Provide the (X, Y) coordinate of the cell's center where the given text is located.  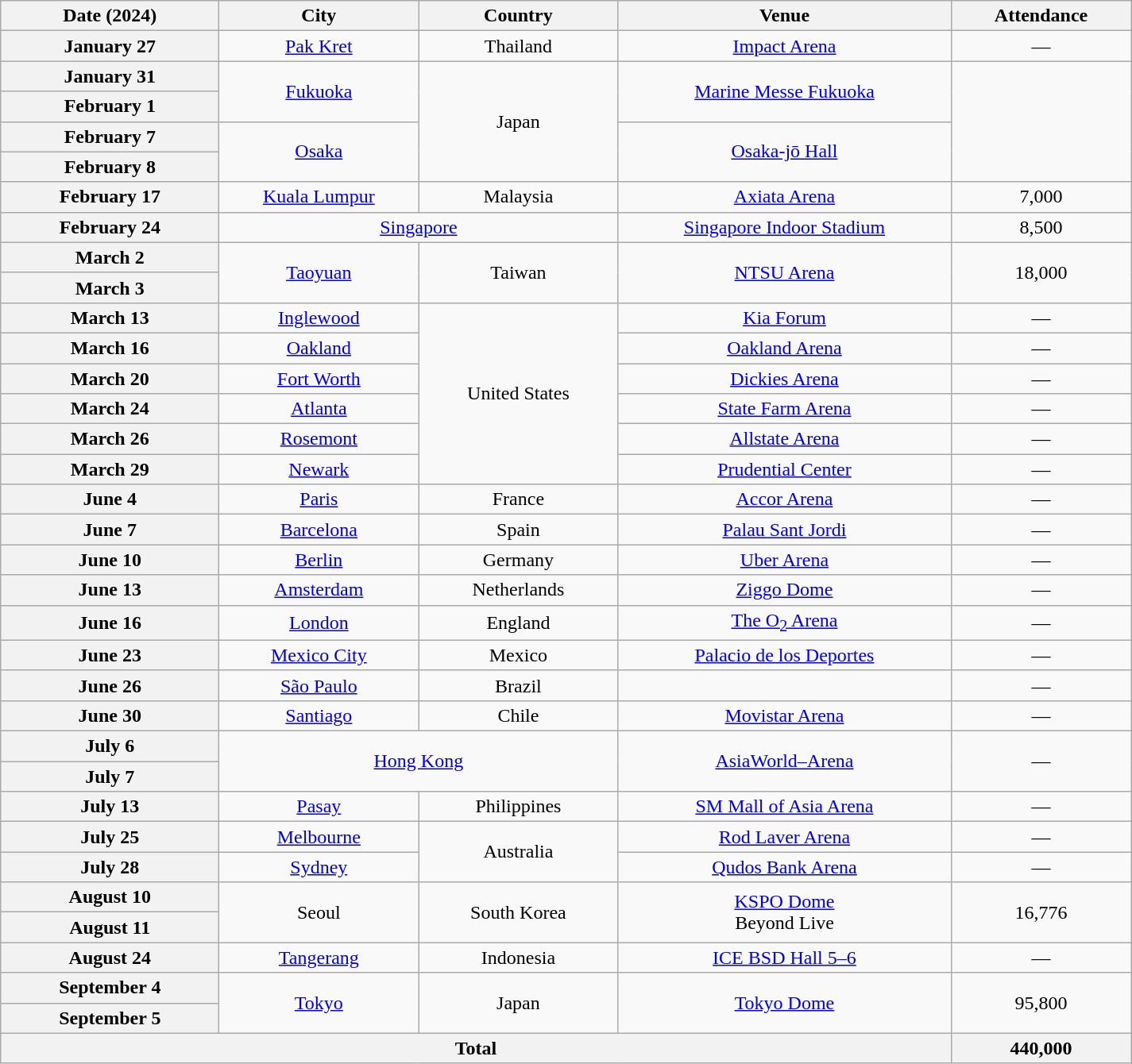
July 6 (110, 746)
São Paulo (319, 685)
September 5 (110, 1018)
United States (518, 393)
Palau Sant Jordi (785, 530)
Tokyo (319, 1003)
Total (476, 1048)
March 26 (110, 439)
June 4 (110, 499)
July 7 (110, 777)
ICE BSD Hall 5–6 (785, 958)
The O2 Arena (785, 623)
March 13 (110, 318)
Venue (785, 16)
Fort Worth (319, 379)
Singapore Indoor Stadium (785, 227)
Date (2024) (110, 16)
Seoul (319, 912)
Mexico City (319, 655)
August 10 (110, 897)
Kia Forum (785, 318)
City (319, 16)
Inglewood (319, 318)
440,000 (1041, 1048)
NTSU Arena (785, 272)
France (518, 499)
London (319, 623)
Netherlands (518, 590)
Mexico (518, 655)
Impact Arena (785, 46)
16,776 (1041, 912)
Axiata Arena (785, 197)
Amsterdam (319, 590)
8,500 (1041, 227)
Tangerang (319, 958)
Accor Arena (785, 499)
June 13 (110, 590)
Taiwan (518, 272)
March 2 (110, 257)
Prudential Center (785, 469)
7,000 (1041, 197)
Palacio de los Deportes (785, 655)
Australia (518, 852)
Country (518, 16)
June 10 (110, 560)
Sydney (319, 867)
August 24 (110, 958)
Dickies Arena (785, 379)
February 7 (110, 137)
AsiaWorld–Arena (785, 761)
Singapore (419, 227)
Spain (518, 530)
July 25 (110, 837)
September 4 (110, 988)
Osaka (319, 152)
July 28 (110, 867)
February 17 (110, 197)
Atlanta (319, 409)
18,000 (1041, 272)
Pasay (319, 807)
95,800 (1041, 1003)
July 13 (110, 807)
June 7 (110, 530)
Osaka-jō Hall (785, 152)
June 30 (110, 715)
June 23 (110, 655)
March 16 (110, 348)
Newark (319, 469)
March 29 (110, 469)
Qudos Bank Arena (785, 867)
Indonesia (518, 958)
January 31 (110, 76)
January 27 (110, 46)
Movistar Arena (785, 715)
Uber Arena (785, 560)
Santiago (319, 715)
Marine Messe Fukuoka (785, 91)
February 24 (110, 227)
South Korea (518, 912)
March 24 (110, 409)
Paris (319, 499)
Taoyuan (319, 272)
February 1 (110, 106)
Ziggo Dome (785, 590)
SM Mall of Asia Arena (785, 807)
Pak Kret (319, 46)
Oakland (319, 348)
Allstate Arena (785, 439)
Hong Kong (419, 761)
Melbourne (319, 837)
Thailand (518, 46)
Rosemont (319, 439)
June 16 (110, 623)
Oakland Arena (785, 348)
March 3 (110, 287)
Kuala Lumpur (319, 197)
Barcelona (319, 530)
March 20 (110, 379)
Brazil (518, 685)
State Farm Arena (785, 409)
Philippines (518, 807)
August 11 (110, 927)
Chile (518, 715)
Attendance (1041, 16)
Rod Laver Arena (785, 837)
Berlin (319, 560)
February 8 (110, 167)
England (518, 623)
KSPO DomeBeyond Live (785, 912)
Malaysia (518, 197)
Tokyo Dome (785, 1003)
Fukuoka (319, 91)
June 26 (110, 685)
Germany (518, 560)
